Provide the (X, Y) coordinate of the cell's center where the given text is located.  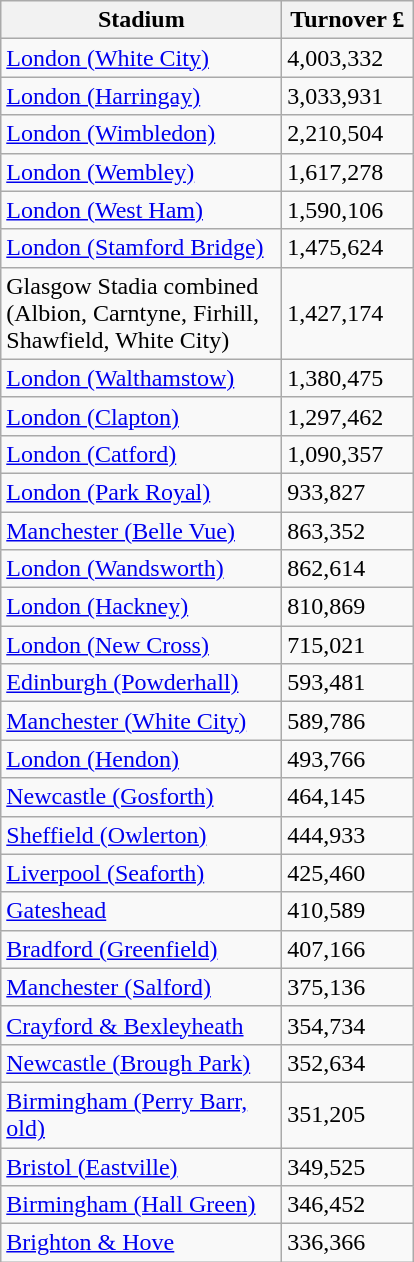
444,933 (348, 835)
London (West Ham) (142, 210)
1,590,106 (348, 210)
407,166 (348, 949)
933,827 (348, 492)
3,033,931 (348, 96)
Bristol (Eastville) (142, 1167)
Crayford & Bexleyheath (142, 1025)
863,352 (348, 531)
London (Wimbledon) (142, 134)
352,634 (348, 1063)
349,525 (348, 1167)
London (Park Royal) (142, 492)
London (Walthamstow) (142, 378)
346,452 (348, 1205)
1,380,475 (348, 378)
351,205 (348, 1114)
1,617,278 (348, 172)
354,734 (348, 1025)
London (New Cross) (142, 645)
715,021 (348, 645)
493,766 (348, 759)
London (Harringay) (142, 96)
375,136 (348, 987)
Birmingham (Perry Barr, old) (142, 1114)
Manchester (Belle Vue) (142, 531)
1,475,624 (348, 248)
Newcastle (Brough Park) (142, 1063)
Newcastle (Gosforth) (142, 797)
464,145 (348, 797)
London (White City) (142, 58)
410,589 (348, 911)
London (Wandsworth) (142, 569)
Birmingham (Hall Green) (142, 1205)
Brighton & Hove (142, 1243)
London (Hendon) (142, 759)
Manchester (Salford) (142, 987)
Liverpool (Seaforth) (142, 873)
London (Clapton) (142, 416)
Gateshead (142, 911)
425,460 (348, 873)
London (Catford) (142, 454)
Turnover £ (348, 20)
Stadium (142, 20)
336,366 (348, 1243)
4,003,332 (348, 58)
1,427,174 (348, 313)
589,786 (348, 721)
Glasgow Stadia combined (Albion, Carntyne, Firhill, Shawfield, White City) (142, 313)
593,481 (348, 683)
1,297,462 (348, 416)
London (Hackney) (142, 607)
London (Stamford Bridge) (142, 248)
London (Wembley) (142, 172)
Edinburgh (Powderhall) (142, 683)
2,210,504 (348, 134)
1,090,357 (348, 454)
Bradford (Greenfield) (142, 949)
Manchester (White City) (142, 721)
810,869 (348, 607)
Sheffield (Owlerton) (142, 835)
862,614 (348, 569)
